Provide the (X, Y) coordinate of the cell's center where the given text is located.  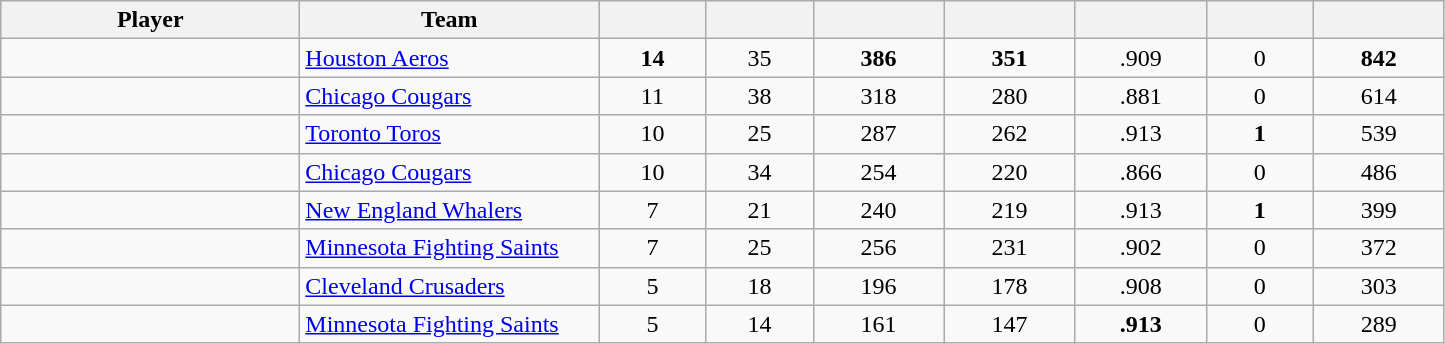
231 (1010, 248)
372 (1378, 248)
351 (1010, 58)
220 (1010, 172)
35 (760, 58)
Cleveland Crusaders (450, 286)
Team (450, 20)
.908 (1140, 286)
161 (878, 324)
Houston Aeros (450, 58)
.866 (1140, 172)
21 (760, 210)
399 (1378, 210)
38 (760, 96)
240 (878, 210)
11 (652, 96)
34 (760, 172)
614 (1378, 96)
254 (878, 172)
262 (1010, 134)
.902 (1140, 248)
287 (878, 134)
.881 (1140, 96)
539 (1378, 134)
386 (878, 58)
Player (150, 20)
147 (1010, 324)
196 (878, 286)
219 (1010, 210)
289 (1378, 324)
Toronto Toros (450, 134)
280 (1010, 96)
New England Whalers (450, 210)
.909 (1140, 58)
318 (878, 96)
256 (878, 248)
178 (1010, 286)
18 (760, 286)
303 (1378, 286)
486 (1378, 172)
842 (1378, 58)
